Find where the given text appears and provide that cell's center as [x, y] coordinate. 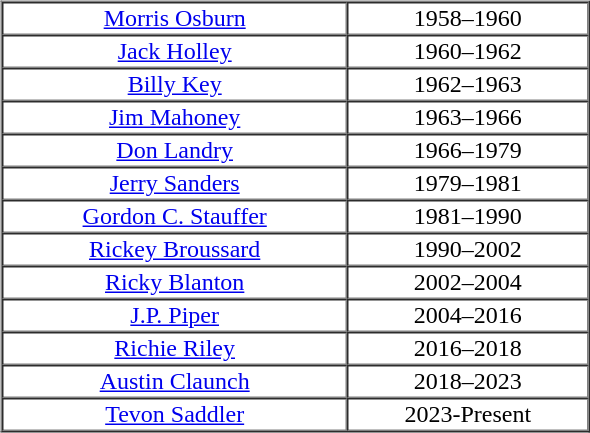
1963–1966 [468, 118]
Tevon Saddler [174, 414]
Don Landry [174, 150]
Rickey Broussard [174, 250]
Jerry Sanders [174, 184]
1962–1963 [468, 84]
Jim Mahoney [174, 118]
Richie Riley [174, 348]
1979–1981 [468, 184]
2023-Present [468, 414]
1958–1960 [468, 18]
1966–1979 [468, 150]
Morris Osburn [174, 18]
Billy Key [174, 84]
J.P. Piper [174, 316]
1960–1962 [468, 52]
2002–2004 [468, 282]
2018–2023 [468, 382]
Ricky Blanton [174, 282]
Gordon C. Stauffer [174, 216]
2016–2018 [468, 348]
Austin Claunch [174, 382]
1981–1990 [468, 216]
1990–2002 [468, 250]
Jack Holley [174, 52]
2004–2016 [468, 316]
